Determine the [x, y] coordinate at the center of the cell enclosing the given text.  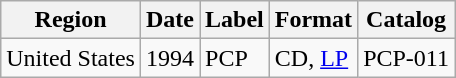
Date [170, 20]
CD, LP [313, 58]
1994 [170, 58]
Catalog [406, 20]
Format [313, 20]
Label [235, 20]
PCP-011 [406, 58]
United States [71, 58]
PCP [235, 58]
Region [71, 20]
